Extract the [x, y] coordinate from the center of the cell holding the provided text.  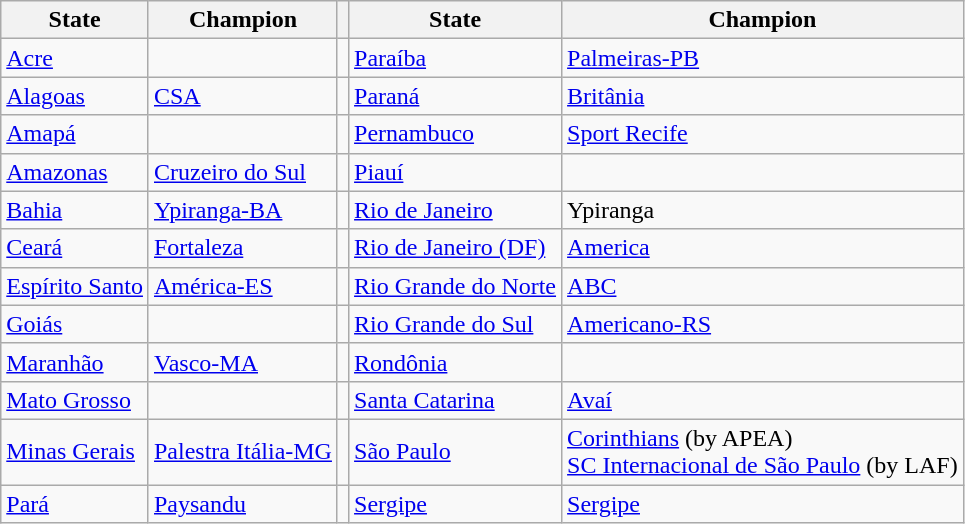
Palestra Itália-MG [242, 452]
São Paulo [456, 452]
America [763, 248]
Paysandu [242, 503]
Fortaleza [242, 248]
Bahia [75, 210]
Rio Grande do Norte [456, 286]
Pernambuco [456, 134]
Rio de Janeiro (DF) [456, 248]
Santa Catarina [456, 400]
América-ES [242, 286]
Sport Recife [763, 134]
Cruzeiro do Sul [242, 172]
Britânia [763, 96]
Ceará [75, 248]
Amazonas [75, 172]
Mato Grosso [75, 400]
Rio de Janeiro [456, 210]
Corinthians (by APEA)SC Internacional de São Paulo (by LAF) [763, 452]
Acre [75, 58]
ABC [763, 286]
Espírito Santo [75, 286]
Rio Grande do Sul [456, 324]
Ypiranga [763, 210]
Amapá [75, 134]
Vasco-MA [242, 362]
Maranhão [75, 362]
Americano-RS [763, 324]
Paraíba [456, 58]
Rondônia [456, 362]
Palmeiras-PB [763, 58]
Piauí [456, 172]
Pará [75, 503]
Minas Gerais [75, 452]
Paraná [456, 96]
Ypiranga-BA [242, 210]
Goiás [75, 324]
Avaí [763, 400]
CSA [242, 96]
Alagoas [75, 96]
